Determine the (X, Y) coordinate at the center of the cell enclosing the given text.  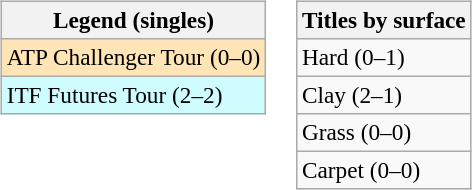
ATP Challenger Tour (0–0) (133, 57)
Titles by surface (384, 20)
Legend (singles) (133, 20)
Hard (0–1) (384, 57)
ITF Futures Tour (2–2) (133, 95)
Clay (2–1) (384, 95)
Grass (0–0) (384, 133)
Carpet (0–0) (384, 171)
